Extract the [x, y] coordinate from the center of the cell holding the provided text.  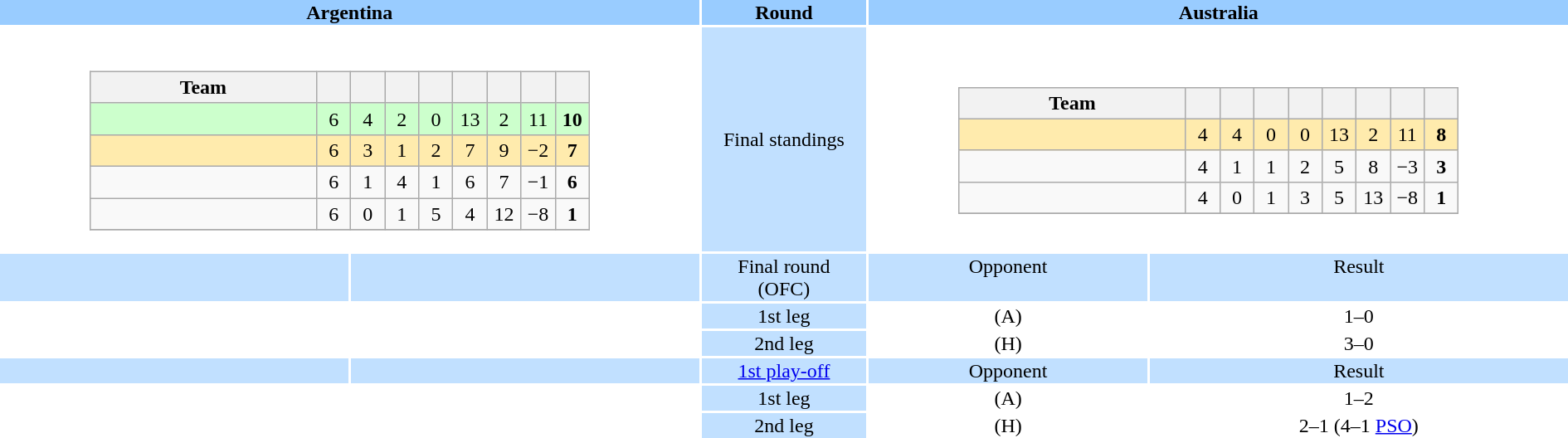
3–0 [1359, 343]
−1 [538, 182]
−3 [1407, 166]
Team 4 4 0 0 13 2 11 8 4 1 1 2 5 8 −3 3 4 0 1 3 5 13 −8 1 [1219, 139]
9 [504, 150]
1st play-off [783, 371]
10 [572, 119]
1–2 [1359, 398]
−2 [538, 150]
Team 6 4 2 0 13 2 11 10 6 3 1 2 7 9 −2 7 6 1 4 1 6 7 −1 6 6 0 1 5 4 12 −8 1 [349, 139]
Argentina [349, 12]
1–0 [1359, 316]
Final standings [783, 139]
Final round (OFC) [783, 277]
2–1 (4–1 PSO) [1359, 426]
Australia [1219, 12]
12 [504, 213]
Round [783, 12]
